Identify which cell holds the provided text, then report its [X, Y] central coordinate. 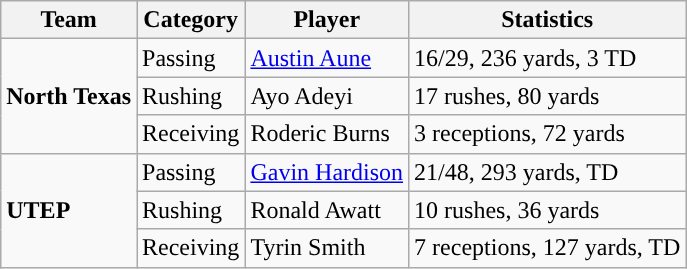
21/48, 293 yards, TD [548, 172]
17 rushes, 80 yards [548, 96]
North Texas [69, 96]
7 receptions, 127 yards, TD [548, 248]
UTEP [69, 210]
3 receptions, 72 yards [548, 134]
Player [327, 20]
Statistics [548, 20]
16/29, 236 yards, 3 TD [548, 58]
Austin Aune [327, 58]
Ayo Adeyi [327, 96]
Category [190, 20]
10 rushes, 36 yards [548, 210]
Team [69, 20]
Tyrin Smith [327, 248]
Ronald Awatt [327, 210]
Gavin Hardison [327, 172]
Roderic Burns [327, 134]
